From the cell containing the given text, extract its center point as (X, Y) coordinate. 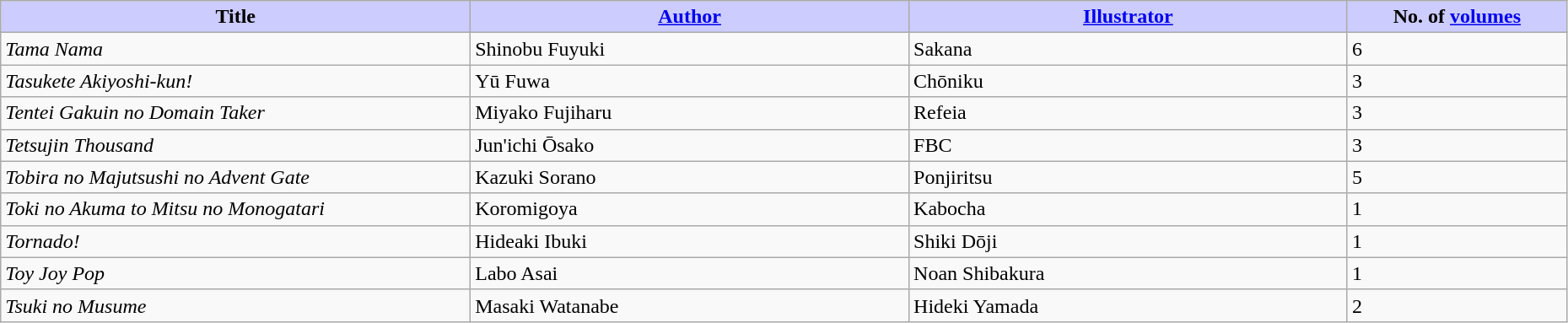
Refeia (1129, 113)
Kabocha (1129, 209)
Tetsujin Thousand (236, 145)
Tama Nama (236, 49)
No. of volumes (1457, 17)
Chōniku (1129, 81)
Author (690, 17)
Hideki Yamada (1129, 305)
Miyako Fujiharu (690, 113)
Hideaki Ibuki (690, 241)
Tobira no Majutsushi no Advent Gate (236, 177)
Masaki Watanabe (690, 305)
Tasukete Akiyoshi-kun! (236, 81)
Sakana (1129, 49)
Illustrator (1129, 17)
Koromigoya (690, 209)
2 (1457, 305)
Tentei Gakuin no Domain Taker (236, 113)
6 (1457, 49)
Shiki Dōji (1129, 241)
Toy Joy Pop (236, 273)
Ponjiritsu (1129, 177)
5 (1457, 177)
Jun'ichi Ōsako (690, 145)
Labo Asai (690, 273)
Title (236, 17)
Noan Shibakura (1129, 273)
Tornado! (236, 241)
FBC (1129, 145)
Shinobu Fuyuki (690, 49)
Tsuki no Musume (236, 305)
Kazuki Sorano (690, 177)
Toki no Akuma to Mitsu no Monogatari (236, 209)
Yū Fuwa (690, 81)
